Identify which cell holds the provided text, then report its [X, Y] central coordinate. 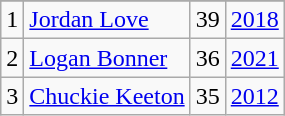
2 [12, 58]
1 [12, 20]
3 [12, 96]
Chuckie Keeton [107, 96]
2018 [254, 20]
2021 [254, 58]
2012 [254, 96]
39 [208, 20]
Jordan Love [107, 20]
36 [208, 58]
Logan Bonner [107, 58]
35 [208, 96]
